Return the [x, y] coordinate for the center point of the cell that contains the specified text.  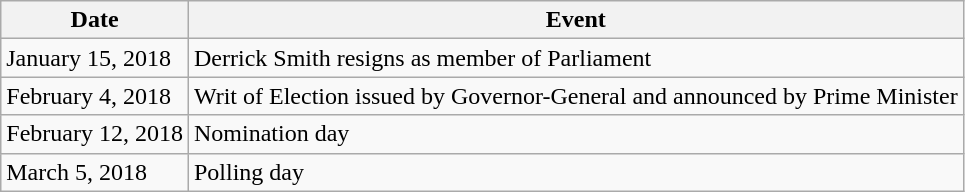
March 5, 2018 [95, 172]
Event [576, 20]
Date [95, 20]
Polling day [576, 172]
February 12, 2018 [95, 134]
Derrick Smith resigns as member of Parliament [576, 58]
Writ of Election issued by Governor-General and announced by Prime Minister [576, 96]
Nomination day [576, 134]
January 15, 2018 [95, 58]
February 4, 2018 [95, 96]
